Determine the [x, y] coordinate at the center of the cell enclosing the given text.  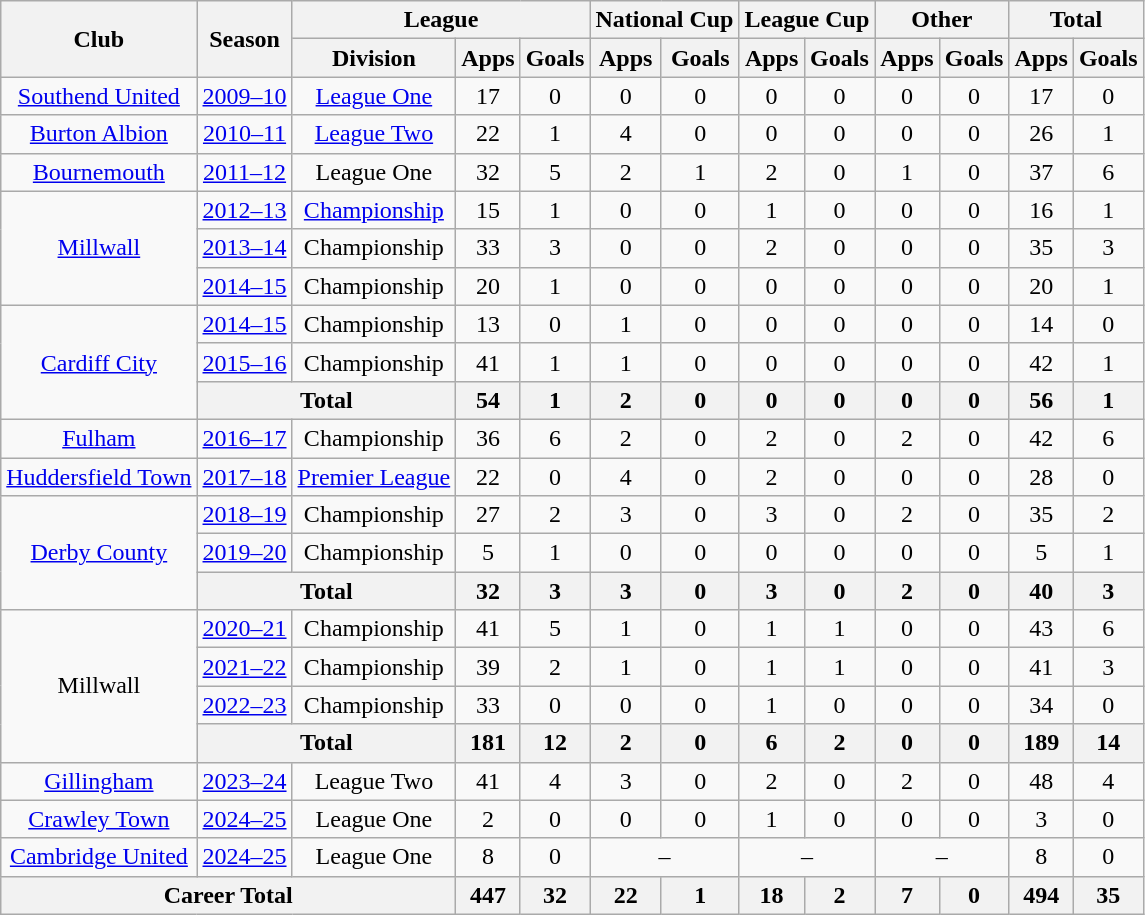
2021–22 [244, 667]
56 [1041, 400]
7 [907, 895]
37 [1041, 172]
447 [488, 895]
Crawley Town [99, 819]
13 [488, 324]
28 [1041, 477]
2022–23 [244, 705]
26 [1041, 134]
Fulham [99, 438]
2018–19 [244, 515]
Huddersfield Town [99, 477]
27 [488, 515]
Derby County [99, 553]
18 [772, 895]
16 [1041, 210]
Cambridge United [99, 857]
54 [488, 400]
40 [1041, 591]
181 [488, 743]
Club [99, 39]
Bournemouth [99, 172]
National Cup [664, 20]
Season [244, 39]
34 [1041, 705]
494 [1041, 895]
43 [1041, 629]
2010–11 [244, 134]
39 [488, 667]
Career Total [228, 895]
12 [555, 743]
2019–20 [244, 553]
2023–24 [244, 781]
Burton Albion [99, 134]
48 [1041, 781]
Premier League [374, 477]
2012–13 [244, 210]
2020–21 [244, 629]
Cardiff City [99, 362]
189 [1041, 743]
League [441, 20]
2013–14 [244, 248]
2009–10 [244, 96]
2017–18 [244, 477]
2015–16 [244, 362]
36 [488, 438]
Gillingham [99, 781]
2016–17 [244, 438]
Southend United [99, 96]
League Cup [807, 20]
Other [942, 20]
2011–12 [244, 172]
15 [488, 210]
Division [374, 58]
